For the text-containing cell, return its midpoint in [X, Y] coordinate format. 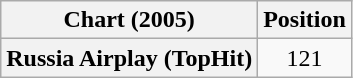
Position [305, 20]
121 [305, 58]
Russia Airplay (TopHit) [130, 58]
Chart (2005) [130, 20]
